Determine the (X, Y) coordinate at the center of the cell enclosing the given text.  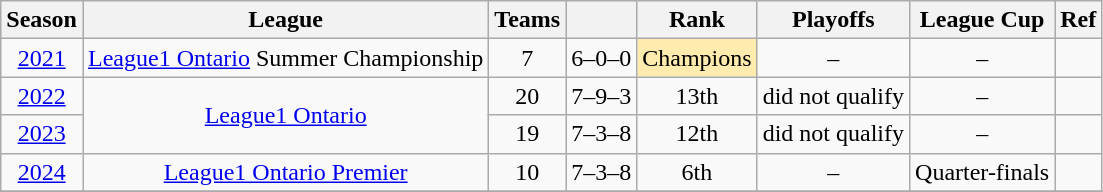
Ref (1078, 20)
7–9–3 (602, 96)
2024 (42, 172)
6th (697, 172)
League1 Ontario Summer Championship (285, 58)
League (285, 20)
League1 Ontario (285, 115)
12th (697, 134)
6–0–0 (602, 58)
2023 (42, 134)
Playoffs (833, 20)
7 (528, 58)
Rank (697, 20)
Season (42, 20)
20 (528, 96)
2022 (42, 96)
19 (528, 134)
13th (697, 96)
League1 Ontario Premier (285, 172)
10 (528, 172)
2021 (42, 58)
League Cup (982, 20)
Teams (528, 20)
Quarter-finals (982, 172)
Champions (697, 58)
